For the text-containing cell, return its midpoint in [x, y] coordinate format. 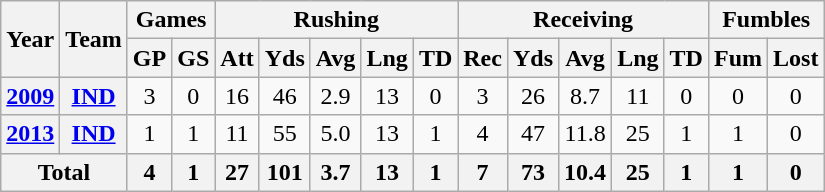
Lost [796, 58]
Receiving [584, 20]
55 [284, 134]
Fum [738, 58]
16 [237, 96]
Att [237, 58]
2013 [30, 134]
2009 [30, 96]
Rec [483, 58]
8.7 [586, 96]
11.8 [586, 134]
46 [284, 96]
Fumbles [766, 20]
2.9 [336, 96]
7 [483, 172]
47 [532, 134]
10.4 [586, 172]
GP [149, 58]
Total [64, 172]
Rushing [336, 20]
GS [194, 58]
101 [284, 172]
26 [532, 96]
Year [30, 39]
3.7 [336, 172]
5.0 [336, 134]
Games [170, 20]
Team [94, 39]
27 [237, 172]
73 [532, 172]
